Locate the cell with the specified text and output its (X, Y) center coordinate. 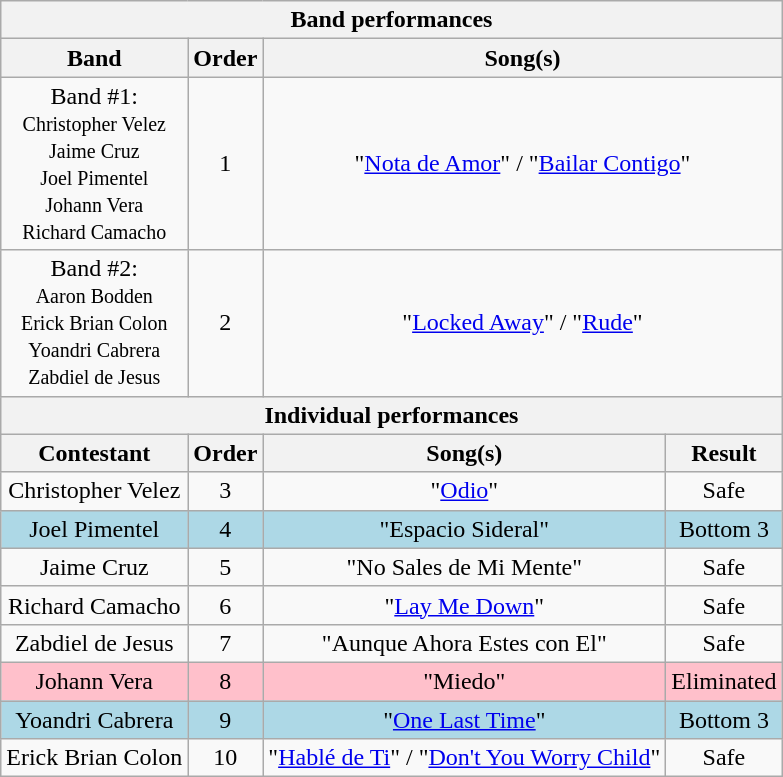
6 (226, 605)
"Nota de Amor" / "Bailar Contigo" (522, 164)
Zabdiel de Jesus (94, 643)
Result (724, 453)
"One Last Time" (464, 719)
Band #2:Aaron BoddenErick Brian ColonYoandri CabreraZabdiel de Jesus (94, 323)
Jaime Cruz (94, 567)
Band (94, 58)
"Espacio Sideral" (464, 529)
Contestant (94, 453)
Eliminated (724, 681)
Erick Brian Colon (94, 758)
Yoandri Cabrera (94, 719)
Band performances (392, 20)
Band #1:Christopher VelezJaime CruzJoel PimentelJohann VeraRichard Camacho (94, 164)
Richard Camacho (94, 605)
"Odio" (464, 491)
"Lay Me Down" (464, 605)
"Locked Away" / "Rude" (522, 323)
2 (226, 323)
10 (226, 758)
4 (226, 529)
3 (226, 491)
1 (226, 164)
Christopher Velez (94, 491)
"No Sales de Mi Mente" (464, 567)
9 (226, 719)
"Miedo" (464, 681)
Individual performances (392, 415)
Johann Vera (94, 681)
7 (226, 643)
5 (226, 567)
8 (226, 681)
"Hablé de Ti" / "Don't You Worry Child" (464, 758)
"Aunque Ahora Estes con El" (464, 643)
Joel Pimentel (94, 529)
